From the cell containing the given text, extract its center point as [X, Y] coordinate. 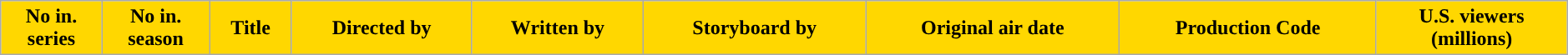
Written by [558, 28]
Title [250, 28]
U.S. viewers(millions) [1471, 28]
Directed by [382, 28]
No in.series [52, 28]
No in.season [155, 28]
Storyboard by [755, 28]
Production Code [1248, 28]
Original air date [993, 28]
